Extract the [x, y] coordinate from the center of the cell holding the provided text.  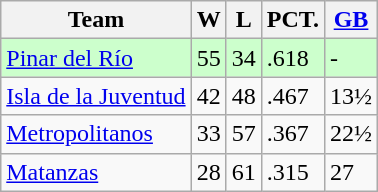
GB [352, 20]
27 [352, 172]
.618 [292, 58]
28 [208, 172]
Isla de la Juventud [96, 96]
Matanzas [96, 172]
34 [244, 58]
57 [244, 134]
Pinar del Río [96, 58]
.467 [292, 96]
L [244, 20]
22½ [352, 134]
.367 [292, 134]
61 [244, 172]
42 [208, 96]
.315 [292, 172]
33 [208, 134]
Metropolitanos [96, 134]
- [352, 58]
W [208, 20]
Team [96, 20]
48 [244, 96]
55 [208, 58]
13½ [352, 96]
PCT. [292, 20]
